Capture the cell that displays the provided text and extract its (X, Y) central coordinate. 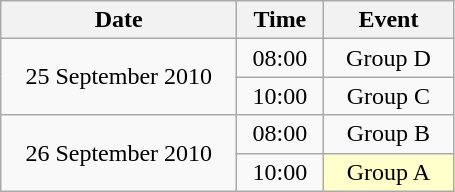
Time (280, 20)
Group B (388, 134)
Event (388, 20)
25 September 2010 (119, 77)
26 September 2010 (119, 153)
Group D (388, 58)
Group C (388, 96)
Group A (388, 172)
Date (119, 20)
